Return the (x, y) coordinate for the center point of the cell that contains the specified text.  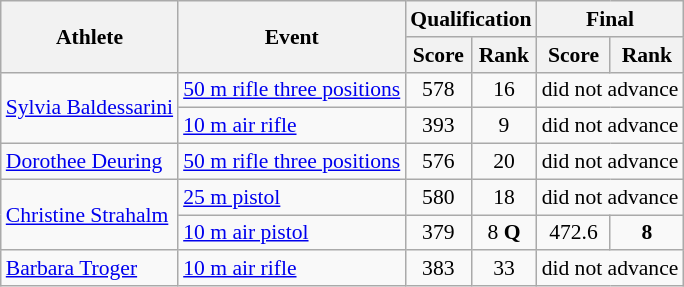
20 (504, 162)
578 (438, 90)
25 m pistol (292, 197)
33 (504, 269)
16 (504, 90)
Sylvia Baldessarini (90, 108)
Barbara Troger (90, 269)
Final (610, 19)
8 Q (504, 233)
Christine Strahalm (90, 214)
580 (438, 197)
379 (438, 233)
10 m air pistol (292, 233)
383 (438, 269)
18 (504, 197)
9 (504, 126)
Event (292, 36)
Athlete (90, 36)
576 (438, 162)
8 (646, 233)
472.6 (574, 233)
Dorothee Deuring (90, 162)
393 (438, 126)
Qualification (470, 19)
